Capture the cell that displays the provided text and extract its [X, Y] central coordinate. 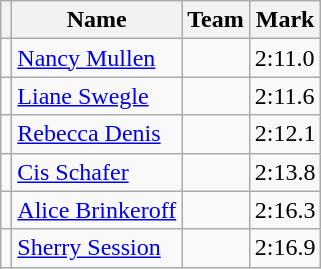
Nancy Mullen [97, 58]
Sherry Session [97, 248]
2:11.6 [285, 96]
Rebecca Denis [97, 134]
Name [97, 20]
Liane Swegle [97, 96]
Team [216, 20]
Mark [285, 20]
Alice Brinkeroff [97, 210]
2:16.3 [285, 210]
2:12.1 [285, 134]
2:16.9 [285, 248]
2:11.0 [285, 58]
2:13.8 [285, 172]
Cis Schafer [97, 172]
